Output the [x, y] coordinate of the center of the cell containing the given text.  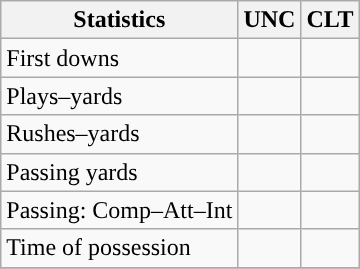
CLT [330, 20]
Time of possession [120, 248]
Passing yards [120, 172]
Rushes–yards [120, 134]
Statistics [120, 20]
Plays–yards [120, 96]
First downs [120, 58]
Passing: Comp–Att–Int [120, 210]
UNC [270, 20]
